For the text-containing cell, return its midpoint in [x, y] coordinate format. 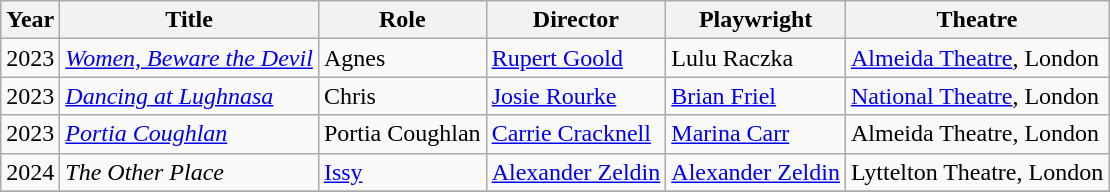
Issy [402, 172]
Chris [402, 96]
Josie Rourke [576, 96]
Women, Beware the Devil [190, 58]
Theatre [976, 20]
2024 [30, 172]
National Theatre, London [976, 96]
Agnes [402, 58]
Role [402, 20]
The Other Place [190, 172]
Lyttelton Theatre, London [976, 172]
Rupert Goold [576, 58]
Brian Friel [756, 96]
Director [576, 20]
Title [190, 20]
Lulu Raczka [756, 58]
Dancing at Lughnasa [190, 96]
Carrie Cracknell [576, 134]
Marina Carr [756, 134]
Playwright [756, 20]
Year [30, 20]
